Locate the cell with the specified text and output its [X, Y] center coordinate. 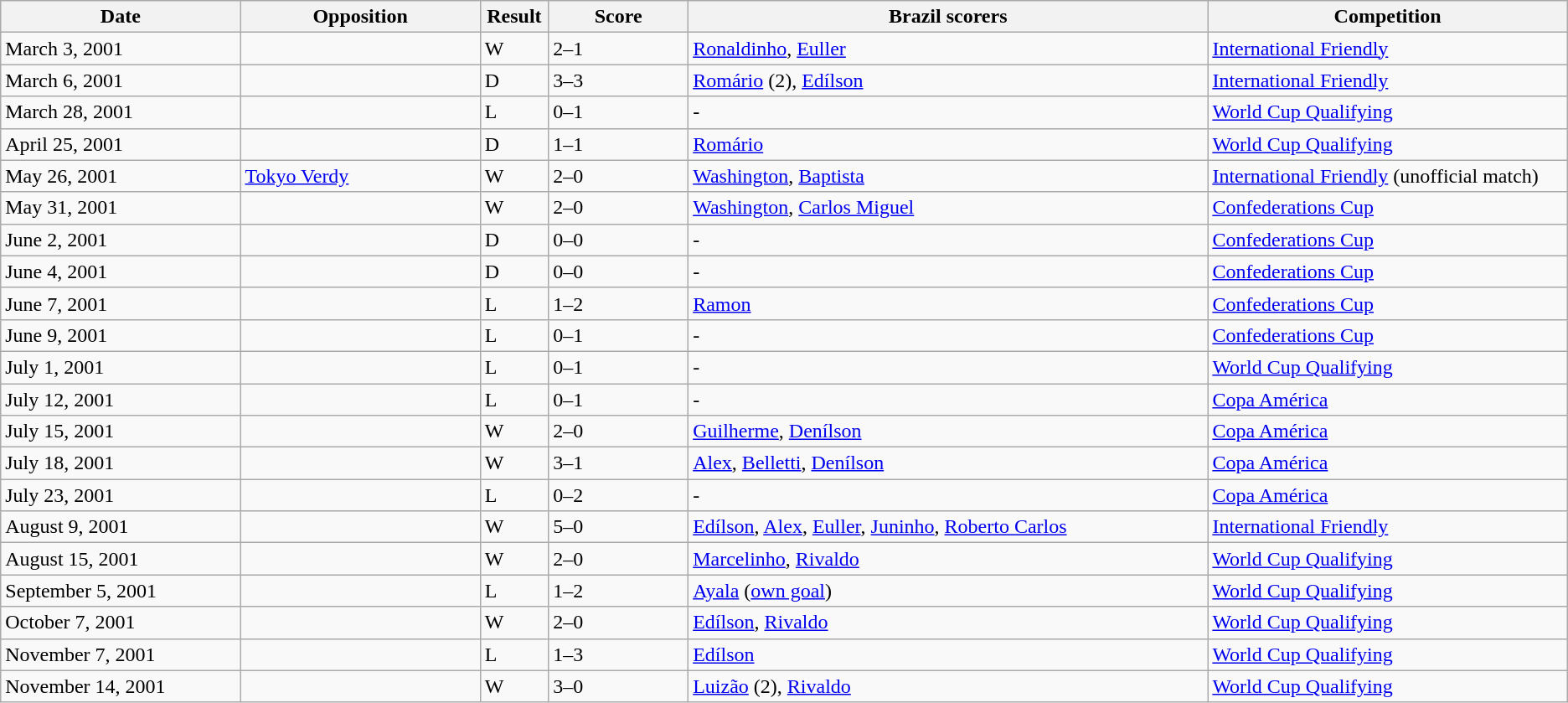
Washington, Carlos Miguel [948, 208]
August 9, 2001 [121, 527]
July 23, 2001 [121, 495]
1–3 [618, 654]
Ramon [948, 303]
Opposition [360, 17]
1–1 [618, 144]
Guilherme, Denílson [948, 432]
Tokyo Verdy [360, 176]
3–1 [618, 463]
April 25, 2001 [121, 144]
July 1, 2001 [121, 367]
3–0 [618, 686]
5–0 [618, 527]
June 4, 2001 [121, 271]
September 5, 2001 [121, 591]
July 15, 2001 [121, 432]
Competition [1387, 17]
November 7, 2001 [121, 654]
Washington, Baptista [948, 176]
0–2 [618, 495]
International Friendly (unofficial match) [1387, 176]
October 7, 2001 [121, 623]
Ayala (own goal) [948, 591]
Alex, Belletti, Denílson [948, 463]
2–1 [618, 49]
Ronaldinho, Euller [948, 49]
Romário (2), Edílson [948, 80]
Romário [948, 144]
November 14, 2001 [121, 686]
Edílson, Rivaldo [948, 623]
Luizão (2), Rivaldo [948, 686]
March 28, 2001 [121, 112]
Edílson, Alex, Euller, Juninho, Roberto Carlos [948, 527]
March 3, 2001 [121, 49]
June 7, 2001 [121, 303]
March 6, 2001 [121, 80]
Score [618, 17]
Marcelinho, Rivaldo [948, 559]
Result [514, 17]
Edílson [948, 654]
July 12, 2001 [121, 400]
July 18, 2001 [121, 463]
June 9, 2001 [121, 335]
Date [121, 17]
June 2, 2001 [121, 240]
May 26, 2001 [121, 176]
Brazil scorers [948, 17]
May 31, 2001 [121, 208]
August 15, 2001 [121, 559]
3–3 [618, 80]
